Detect which cell encompasses the target text, then output its (x, y) center coordinate. 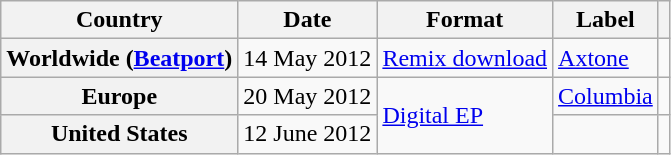
Europe (120, 96)
Remix download (465, 58)
Worldwide (Beatport) (120, 58)
Axtone (606, 58)
Columbia (606, 96)
Date (308, 20)
United States (120, 134)
14 May 2012 (308, 58)
Format (465, 20)
12 June 2012 (308, 134)
20 May 2012 (308, 96)
Digital EP (465, 115)
Label (606, 20)
Country (120, 20)
